Find where the given text appears and provide that cell's center as (X, Y) coordinate. 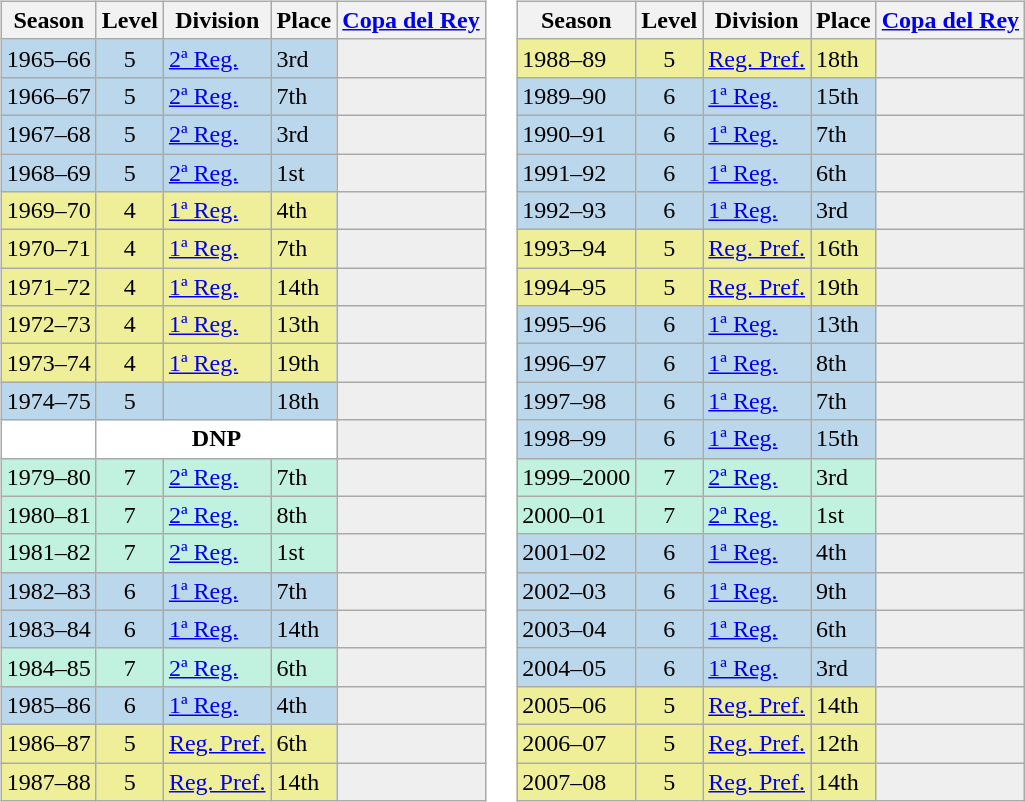
1965–66 (48, 58)
2000–01 (576, 515)
1973–74 (48, 363)
1993–94 (576, 249)
1966–67 (48, 96)
1974–75 (48, 401)
1999–2000 (576, 477)
2004–05 (576, 667)
9th (844, 591)
1998–99 (576, 439)
2003–04 (576, 629)
1970–71 (48, 249)
1968–69 (48, 173)
1987–88 (48, 781)
1972–73 (48, 325)
1996–97 (576, 363)
1984–85 (48, 667)
1980–81 (48, 515)
2005–06 (576, 705)
1971–72 (48, 287)
12th (844, 743)
16th (844, 249)
1969–70 (48, 211)
1994–95 (576, 287)
DNP (216, 439)
1989–90 (576, 96)
1985–86 (48, 705)
1967–68 (48, 134)
1983–84 (48, 629)
2006–07 (576, 743)
2002–03 (576, 591)
1986–87 (48, 743)
1988–89 (576, 58)
1991–92 (576, 173)
1997–98 (576, 401)
1981–82 (48, 553)
1992–93 (576, 211)
1990–91 (576, 134)
1995–96 (576, 325)
1979–80 (48, 477)
2001–02 (576, 553)
1982–83 (48, 591)
2007–08 (576, 781)
